Return the [X, Y] coordinate for the center point of the cell that contains the specified text.  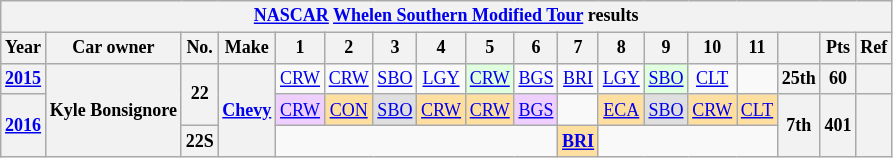
4 [442, 48]
5 [490, 48]
8 [621, 48]
22S [200, 140]
9 [666, 48]
No. [200, 48]
7 [578, 48]
6 [536, 48]
Kyle Bonsignore [113, 110]
1 [300, 48]
Ref [874, 48]
CON [348, 110]
Year [24, 48]
2 [348, 48]
Make [247, 48]
3 [395, 48]
7th [800, 125]
ECA [621, 110]
401 [838, 125]
NASCAR Whelen Southern Modified Tour results [446, 16]
22 [200, 94]
2015 [24, 78]
60 [838, 78]
25th [800, 78]
10 [712, 48]
Chevy [247, 110]
2016 [24, 125]
Pts [838, 48]
11 [756, 48]
Car owner [113, 48]
